Scan for the cell matching the given text and deliver its (x, y) coordinate at center. 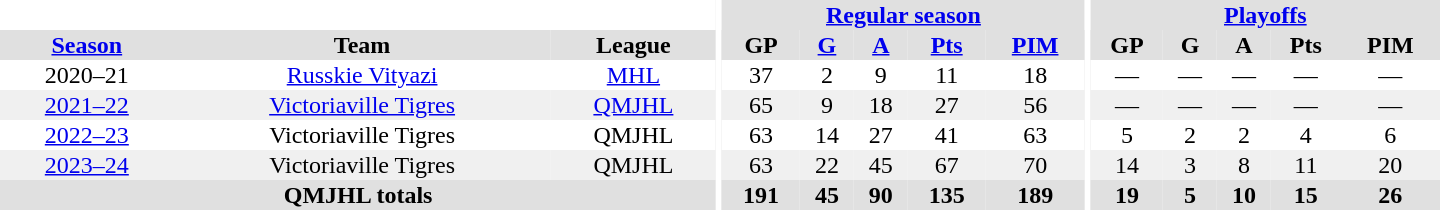
10 (1244, 195)
56 (1036, 105)
4 (1306, 135)
20 (1390, 165)
MHL (634, 75)
189 (1036, 195)
70 (1036, 165)
15 (1306, 195)
191 (761, 195)
2022–23 (87, 135)
Regular season (903, 15)
41 (947, 135)
22 (827, 165)
8 (1244, 165)
2021–22 (87, 105)
3 (1190, 165)
6 (1390, 135)
37 (761, 75)
135 (947, 195)
Team (362, 45)
League (634, 45)
Season (87, 45)
2020–21 (87, 75)
19 (1127, 195)
26 (1390, 195)
Playoffs (1266, 15)
67 (947, 165)
2023–24 (87, 165)
90 (881, 195)
65 (761, 105)
QMJHL totals (358, 195)
Russkie Vityazi (362, 75)
